Return the (X, Y) coordinate for the center point of the cell that contains the specified text.  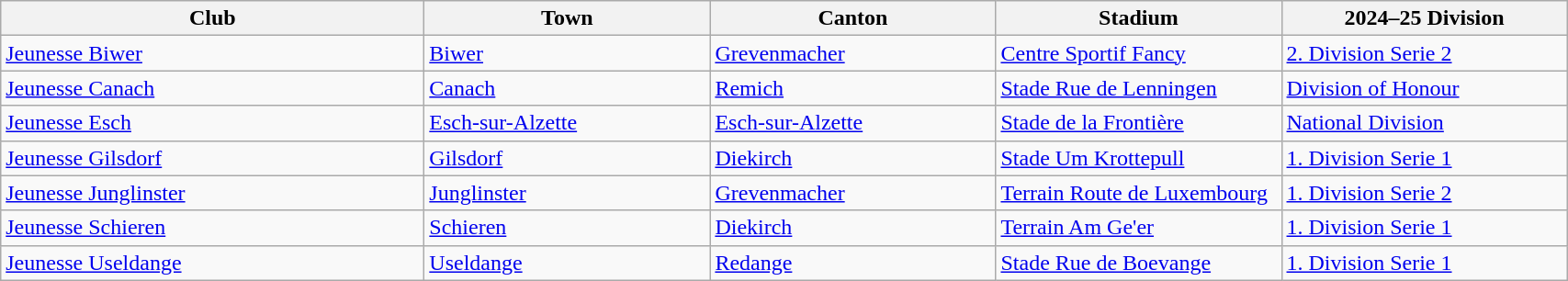
Redange (852, 263)
Junglinster (568, 193)
National Division (1424, 123)
Jeunesse Canach (213, 88)
Canach (568, 88)
Club (213, 18)
Useldange (568, 263)
Jeunesse Gilsdorf (213, 158)
Stade Rue de Lenningen (1139, 88)
Remich (852, 88)
Jeunesse Schieren (213, 228)
Canton (852, 18)
2. Division Serie 2 (1424, 53)
Terrain Am Ge'er (1139, 228)
Town (568, 18)
Centre Sportif Fancy (1139, 53)
Terrain Route de Luxembourg (1139, 193)
Jeunesse Biwer (213, 53)
Stade de la Frontière (1139, 123)
Jeunesse Esch (213, 123)
1. Division Serie 2 (1424, 193)
Schieren (568, 228)
Division of Honour (1424, 88)
Jeunesse Useldange (213, 263)
Biwer (568, 53)
Stadium (1139, 18)
2024–25 Division (1424, 18)
Gilsdorf (568, 158)
Jeunesse Junglinster (213, 193)
Stade Rue de Boevange (1139, 263)
Stade Um Krottepull (1139, 158)
